For the text-containing cell, return its midpoint in (X, Y) coordinate format. 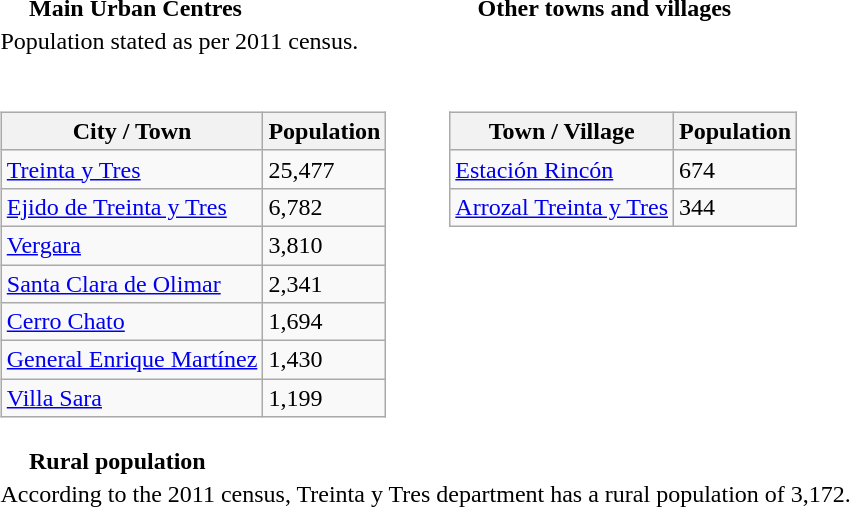
Town / Village (562, 131)
Villa Sara (132, 398)
1,199 (324, 398)
Estación Rincón (562, 169)
General Enrique Martínez (132, 360)
Santa Clara de Olimar (132, 283)
Ejido de Treinta y Tres (132, 207)
344 (736, 207)
1,694 (324, 322)
6,782 (324, 207)
2,341 (324, 283)
Arrozal Treinta y Tres (562, 207)
1,430 (324, 360)
City / Town (132, 131)
Cerro Chato (132, 322)
674 (736, 169)
Treinta y Tres (132, 169)
3,810 (324, 245)
Vergara (132, 245)
25,477 (324, 169)
